Capture the cell that displays the provided text and extract its (X, Y) central coordinate. 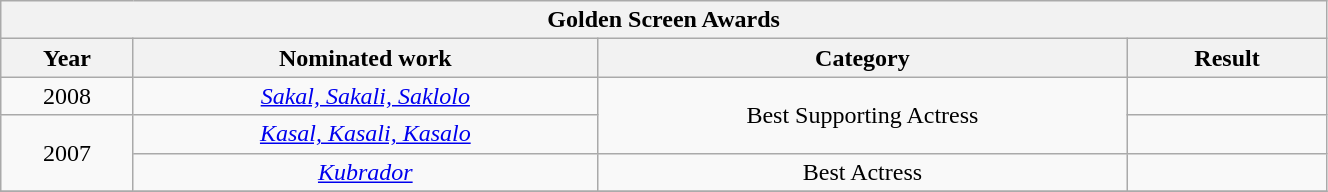
2007 (68, 153)
Best Actress (862, 172)
Result (1228, 58)
Golden Screen Awards (664, 20)
Year (68, 58)
2008 (68, 96)
Kubrador (365, 172)
Category (862, 58)
Nominated work (365, 58)
Sakal, Sakali, Saklolo (365, 96)
Best Supporting Actress (862, 115)
Kasal, Kasali, Kasalo (365, 134)
